Output the (X, Y) coordinate of the center of the cell containing the given text.  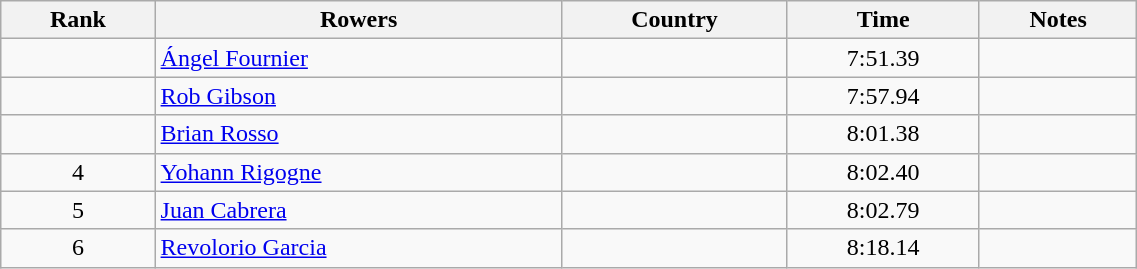
Ángel Fournier (358, 58)
Rob Gibson (358, 96)
7:51.39 (884, 58)
8:01.38 (884, 134)
Revolorio Garcia (358, 248)
Juan Cabrera (358, 210)
Brian Rosso (358, 134)
Rank (78, 20)
8:02.79 (884, 210)
5 (78, 210)
8:18.14 (884, 248)
Rowers (358, 20)
Country (674, 20)
Yohann Rigogne (358, 172)
8:02.40 (884, 172)
Notes (1058, 20)
4 (78, 172)
7:57.94 (884, 96)
6 (78, 248)
Time (884, 20)
